Output the (X, Y) coordinate of the center of the cell containing the given text.  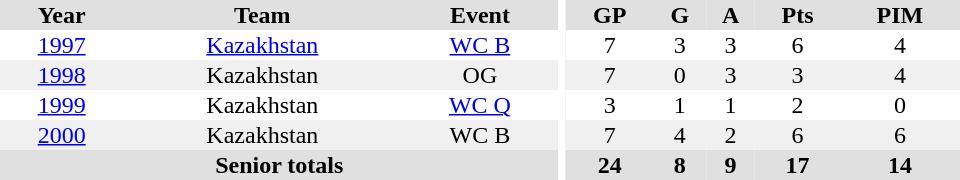
1997 (62, 45)
OG (480, 75)
2000 (62, 135)
PIM (900, 15)
Senior totals (280, 165)
1998 (62, 75)
14 (900, 165)
WC Q (480, 105)
8 (680, 165)
9 (730, 165)
Team (262, 15)
Event (480, 15)
G (680, 15)
24 (610, 165)
1999 (62, 105)
GP (610, 15)
17 (798, 165)
Pts (798, 15)
Year (62, 15)
A (730, 15)
